Detect which cell encompasses the target text, then output its [X, Y] center coordinate. 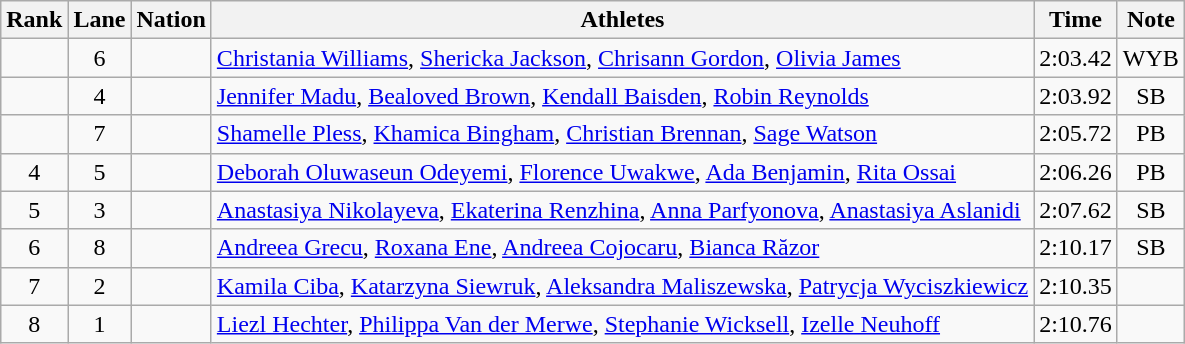
Liezl Hechter, Philippa Van der Merwe, Stephanie Wicksell, Izelle Neuhoff [622, 324]
Athletes [622, 20]
Shamelle Pless, Khamica Bingham, Christian Brennan, Sage Watson [622, 134]
2:05.72 [1076, 134]
Nation [171, 20]
Rank [34, 20]
Deborah Oluwaseun Odeyemi, Florence Uwakwe, Ada Benjamin, Rita Ossai [622, 172]
Time [1076, 20]
Christania Williams, Shericka Jackson, Chrisann Gordon, Olivia James [622, 58]
2:10.76 [1076, 324]
3 [100, 210]
Lane [100, 20]
2:07.62 [1076, 210]
2:10.17 [1076, 248]
Jennifer Madu, Bealoved Brown, Kendall Baisden, Robin Reynolds [622, 96]
Anastasiya Nikolayeva, Ekaterina Renzhina, Anna Parfyonova, Anastasiya Aslanidi [622, 210]
2:10.35 [1076, 286]
Note [1150, 20]
WYB [1150, 58]
Kamila Ciba, Katarzyna Siewruk, Aleksandra Maliszewska, Patrycja Wyciszkiewicz [622, 286]
2 [100, 286]
2:03.92 [1076, 96]
1 [100, 324]
Andreea Grecu, Roxana Ene, Andreea Cojocaru, Bianca Răzor [622, 248]
2:06.26 [1076, 172]
2:03.42 [1076, 58]
